Identify which cell holds the provided text, then report its (x, y) central coordinate. 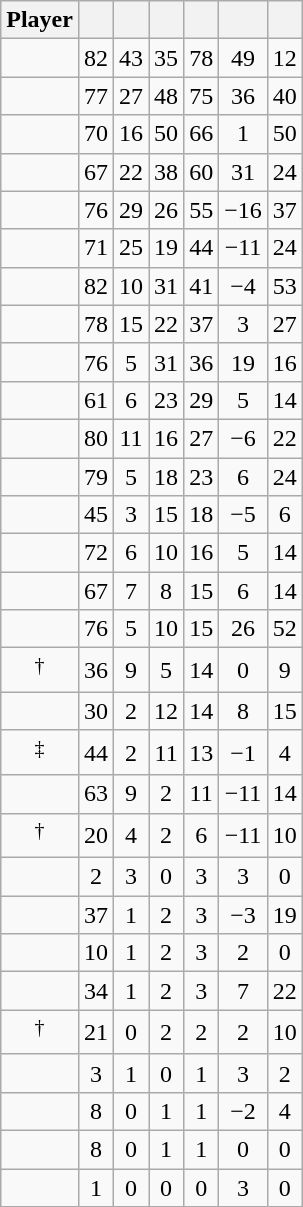
45 (96, 515)
75 (202, 96)
41 (202, 286)
30 (96, 711)
49 (244, 58)
−4 (244, 286)
25 (132, 248)
60 (202, 172)
79 (96, 477)
71 (96, 248)
34 (96, 991)
55 (202, 210)
43 (132, 58)
70 (96, 134)
48 (166, 96)
72 (96, 553)
Player (40, 20)
−3 (244, 915)
21 (96, 1032)
63 (96, 794)
35 (166, 58)
‡ (40, 752)
−1 (244, 752)
53 (284, 286)
80 (96, 438)
−5 (244, 515)
66 (202, 134)
52 (284, 629)
38 (166, 172)
−16 (244, 210)
−2 (244, 1111)
40 (284, 96)
20 (96, 836)
61 (96, 400)
−6 (244, 438)
77 (96, 96)
13 (202, 752)
